Scan for the cell matching the given text and deliver its [x, y] coordinate at center. 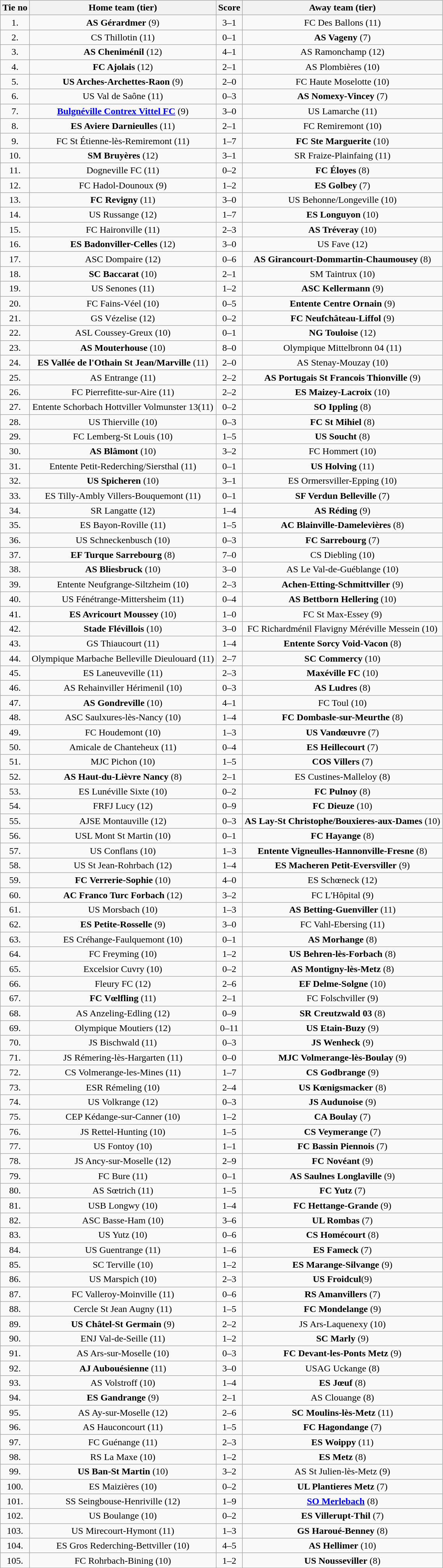
ES Bayon-Roville (11) [123, 525]
SS Seingbouse-Henriville (12) [123, 1501]
AS Rehainviller Hérimenil (10) [123, 688]
FC Houdemont (10) [123, 732]
USL Mont St Martin (10) [123, 836]
ES Villerupt-Thil (7) [342, 1516]
47. [15, 703]
FC Vahl-Ebersing (11) [342, 925]
51. [15, 762]
Entente Neufgrange-Siltzheim (10) [123, 584]
0–11 [229, 1028]
FC Folschviller (9) [342, 998]
US Holving (11) [342, 466]
46. [15, 688]
AS Stenay-Mouzay (10) [342, 362]
FC Haironville (11) [123, 230]
85. [15, 1265]
FC Haute Moselotte (10) [342, 82]
ES Badonviller-Celles (12) [123, 244]
US St Jean-Rohrbach (12) [123, 865]
AS Portugais St Francois Thionville (9) [342, 377]
64. [15, 954]
103. [15, 1531]
16. [15, 244]
FC Hadol-Dounoux (9) [123, 185]
JS Ars-Laquenexy (10) [342, 1324]
87. [15, 1294]
101. [15, 1501]
GS Haroué-Benney (8) [342, 1531]
26. [15, 392]
AS Plombières (10) [342, 67]
ES Laneuveville (11) [123, 673]
AS Bettborn Hellering (10) [342, 599]
11. [15, 170]
7–0 [229, 555]
78. [15, 1161]
83. [15, 1235]
86. [15, 1279]
25. [15, 377]
FC L'Hôpital (9) [342, 895]
AS Hellimer (10) [342, 1545]
89. [15, 1324]
21. [15, 318]
102. [15, 1516]
JS Wenheck (9) [342, 1043]
JS Bischwald (11) [123, 1043]
US Froidcul(9) [342, 1279]
42. [15, 629]
72. [15, 1072]
30. [15, 451]
FC Devant-les-Ponts Metz (9) [342, 1353]
MJC Pichon (10) [123, 762]
US Thierville (10) [123, 422]
AS Gondreville (10) [123, 703]
52. [15, 777]
US Val de Saône (11) [123, 96]
ES Metz (8) [342, 1457]
Entente Centre Ornain (9) [342, 303]
US Châtel-St Germain (9) [123, 1324]
90. [15, 1338]
93. [15, 1383]
AS Nomexy-Vincey (7) [342, 96]
FC Dombasle-sur-Meurthe (8) [342, 718]
US Schneckenbusch (10) [123, 540]
37. [15, 555]
UL Plantieres Metz (7) [342, 1486]
80. [15, 1191]
SC Baccarat (10) [123, 274]
28. [15, 422]
99. [15, 1472]
ES Gros Rederching-Bettviller (10) [123, 1545]
AC Blainville-Damelevières (8) [342, 525]
60. [15, 895]
Olympique Mittelbronn 04 (11) [342, 348]
GS Vézelise (12) [123, 318]
2–4 [229, 1087]
AS Anzeling-Edling (12) [123, 1013]
95. [15, 1413]
2–9 [229, 1161]
45. [15, 673]
65. [15, 969]
CS Volmerange-les-Mines (11) [123, 1072]
US Boulange (10) [123, 1516]
ES Golbey (7) [342, 185]
1–9 [229, 1501]
ESR Rémeling (10) [123, 1087]
FC Toul (10) [342, 703]
FC Sarrebourg (7) [342, 540]
FC Pierrefitte-sur-Aire (11) [123, 392]
10. [15, 155]
31. [15, 466]
FRFJ Lucy (12) [123, 806]
0–5 [229, 303]
JS Rémering-lès-Hargarten (11) [123, 1058]
FC Hettange-Grande (9) [342, 1206]
AJ Aubouésienne (11) [123, 1368]
41. [15, 614]
AS Tréveray (10) [342, 230]
FC Des Ballons (11) [342, 23]
ES Aviere Darnieulles (11) [123, 126]
1–0 [229, 614]
CS Homécourt (8) [342, 1235]
EF Turque Sarrebourg (8) [123, 555]
AS Entrange (11) [123, 377]
Score [229, 8]
ASC Basse-Ham (10) [123, 1220]
AS Montigny-lès-Metz (8) [342, 969]
ES Heillecourt (7) [342, 747]
US Fénétrange-Mittersheim (11) [123, 599]
US Arches-Archettes-Raon (9) [123, 82]
36. [15, 540]
34. [15, 510]
Excelsior Cuvry (10) [123, 969]
AS Ay-sur-Moselle (12) [123, 1413]
US Lamarche (11) [342, 111]
JS Ancy-sur-Moselle (12) [123, 1161]
FC Fains-Véel (10) [123, 303]
Olympique Marbache Belleville Dieulouard (11) [123, 659]
68. [15, 1013]
FC St Max-Essey (9) [342, 614]
97. [15, 1442]
Stade Flévillois (10) [123, 629]
1–6 [229, 1250]
US Yutz (10) [123, 1235]
2–7 [229, 659]
FC Neufchâteau-Liffol (9) [342, 318]
32. [15, 481]
66. [15, 984]
CS Diebling (10) [342, 555]
88. [15, 1309]
COS Villers (7) [342, 762]
ES Gandrange (9) [123, 1398]
ES Maizey-Lacroix (10) [342, 392]
US Fave (12) [342, 244]
ES Petite-Rosselle (9) [123, 925]
81. [15, 1206]
GS Thiaucourt (11) [123, 643]
ES Schœneck (12) [342, 880]
ENJ Val-de-Seille (11) [123, 1338]
AS Clouange (8) [342, 1398]
FC Valleroy-Moinville (11) [123, 1294]
1. [15, 23]
FC St Mihiel (8) [342, 422]
US Conflans (10) [123, 850]
22. [15, 333]
12. [15, 185]
77. [15, 1146]
US Behren-lès-Forbach (8) [342, 954]
ES Lunéville Sixte (10) [123, 791]
ASC Dompaire (12) [123, 259]
50. [15, 747]
0–0 [229, 1058]
FC Lemberg-St Louis (10) [123, 437]
AS Gérardmer (9) [123, 23]
18. [15, 274]
AS Cheniménil (12) [123, 52]
3. [15, 52]
FC Hommert (10) [342, 451]
ASC Kellermann (9) [342, 289]
2. [15, 37]
8–0 [229, 348]
ASL Coussey-Greux (10) [123, 333]
76. [15, 1132]
US Kœnigsmacker (8) [342, 1087]
96. [15, 1427]
48. [15, 718]
SM Bruyères (12) [123, 155]
24. [15, 362]
Entente Vigneulles-Hannonville-Fresne (8) [342, 850]
74. [15, 1102]
98. [15, 1457]
56. [15, 836]
US Nousseviller (8) [342, 1560]
104. [15, 1545]
39. [15, 584]
FC Richardménil Flavigny Méréville Messein (10) [342, 629]
SO Ippling (8) [342, 407]
84. [15, 1250]
CS Veymerange (7) [342, 1132]
SC Marly (9) [342, 1338]
71. [15, 1058]
AS Volstroff (10) [123, 1383]
Entente Sorcy Void-Vacon (8) [342, 643]
FC Novéant (9) [342, 1161]
FC Hayange (8) [342, 836]
FC Rohrbach-Bining (10) [123, 1560]
AS Saulnes Longlaville (9) [342, 1176]
US Morsbach (10) [123, 910]
FC Dieuze (10) [342, 806]
FC Yutz (7) [342, 1191]
Home team (tier) [123, 8]
AS Hauconcourt (11) [123, 1427]
Tie no [15, 8]
FC Mondelange (9) [342, 1309]
FC Ste Marguerite (10) [342, 141]
75. [15, 1117]
70. [15, 1043]
AS Ramonchamp (12) [342, 52]
43. [15, 643]
US Guentrange (11) [123, 1250]
ES Vallée de l'Othain St Jean/Marville (11) [123, 362]
AS Haut-du-Lièvre Nancy (8) [123, 777]
3–6 [229, 1220]
Achen-Etting-Schmittviller (9) [342, 584]
SR Langatte (12) [123, 510]
US Spicheren (10) [123, 481]
SC Moulins-lès-Metz (11) [342, 1413]
59. [15, 880]
40. [15, 599]
ES Ormersviller-Epping (10) [342, 481]
100. [15, 1486]
79. [15, 1176]
ES Avricourt Moussey (10) [123, 614]
19. [15, 289]
US Volkrange (12) [123, 1102]
FC Ajolais (12) [123, 67]
ES Maizières (10) [123, 1486]
4–5 [229, 1545]
54. [15, 806]
US Ban-St Martin (10) [123, 1472]
ES Jœuf (8) [342, 1383]
AJSE Montauville (12) [123, 821]
UL Rombas (7) [342, 1220]
Away team (tier) [342, 8]
Fleury FC (12) [123, 984]
AS Vageny (7) [342, 37]
SM Taintrux (10) [342, 274]
SC Terville (10) [123, 1265]
AS Bliesbruck (10) [123, 570]
JS Audunoise (9) [342, 1102]
US Fontoy (10) [123, 1146]
US Etain-Buzy (9) [342, 1028]
FC Remiremont (10) [342, 126]
6. [15, 96]
RS Amanvillers (7) [342, 1294]
ES Longuyon (10) [342, 215]
7. [15, 111]
Entente Petit-Rederching/Siersthal (11) [123, 466]
FC Bassin Piennois (7) [342, 1146]
27. [15, 407]
92. [15, 1368]
AS Sœtrich (11) [123, 1191]
67. [15, 998]
AS Girancourt-Dommartin-Chaumousey (8) [342, 259]
AS Betting-Guenviller (11) [342, 910]
EF Delme-Solgne (10) [342, 984]
US Vandœuvre (7) [342, 732]
US Marspich (10) [123, 1279]
CA Boulay (7) [342, 1117]
AS Ars-sur-Moselle (10) [123, 1353]
AS St Julien-lès-Metz (9) [342, 1472]
38. [15, 570]
CS Thillotin (11) [123, 37]
AS Réding (9) [342, 510]
ASC Saulxures-lès-Nancy (10) [123, 718]
105. [15, 1560]
FC St Étienne-lès-Remiremont (11) [123, 141]
35. [15, 525]
US Soucht (8) [342, 437]
ES Macheren Petit-Eversviller (9) [342, 865]
17. [15, 259]
ES Tilly-Ambly Villers-Bouquemont (11) [123, 496]
NG Touloise (12) [342, 333]
Amicale de Chanteheux (11) [123, 747]
FC Vœlfling (11) [123, 998]
Entente Schorbach Hottviller Volmunster 13(11) [123, 407]
AS Lay-St Christophe/Bouxieres-aux-Dames (10) [342, 821]
FC Revigny (11) [123, 200]
58. [15, 865]
Cercle St Jean Augny (11) [123, 1309]
SC Commercy (10) [342, 659]
4–0 [229, 880]
4. [15, 67]
FC Pulnoy (8) [342, 791]
AS Ludres (8) [342, 688]
44. [15, 659]
ES Woippy (11) [342, 1442]
SR Creutzwald 03 (8) [342, 1013]
14. [15, 215]
FC Guénange (11) [123, 1442]
AS Mouterhouse (10) [123, 348]
AS Morhange (8) [342, 939]
US Mirecourt-Hymont (11) [123, 1531]
AC Franco Turc Forbach (12) [123, 895]
55. [15, 821]
ES Créhange-Faulquemont (10) [123, 939]
20. [15, 303]
Bulgnéville Contrex Vittel FC (9) [123, 111]
8. [15, 126]
MJC Volmerange-lès-Boulay (9) [342, 1058]
94. [15, 1398]
US Senones (11) [123, 289]
82. [15, 1220]
FC Éloyes (8) [342, 170]
Olympique Moutiers (12) [123, 1028]
23. [15, 348]
57. [15, 850]
AS Le Val-de-Guéblange (10) [342, 570]
62. [15, 925]
FC Bure (11) [123, 1176]
FC Verrerie-Sophie (10) [123, 880]
Dogneville FC (11) [123, 170]
AS Blâmont (10) [123, 451]
53. [15, 791]
SR Fraize-Plainfaing (11) [342, 155]
USB Longwy (10) [123, 1206]
ES Marange-Silvange (9) [342, 1265]
29. [15, 437]
ES Custines-Malleloy (8) [342, 777]
91. [15, 1353]
1–1 [229, 1146]
US Russange (12) [123, 215]
JS Rettel-Hunting (10) [123, 1132]
15. [15, 230]
13. [15, 200]
SF Verdun Belleville (7) [342, 496]
SO Merlebach (8) [342, 1501]
USAG Uckange (8) [342, 1368]
CEP Kédange-sur-Canner (10) [123, 1117]
RS La Maxe (10) [123, 1457]
33. [15, 496]
9. [15, 141]
61. [15, 910]
5. [15, 82]
69. [15, 1028]
49. [15, 732]
FC Freyming (10) [123, 954]
CS Godbrange (9) [342, 1072]
ES Fameck (7) [342, 1250]
US Behonne/Longeville (10) [342, 200]
Maxéville FC (10) [342, 673]
63. [15, 939]
73. [15, 1087]
FC Hagondange (7) [342, 1427]
